Pinpoint the cell where the given text exists, returning its (x, y) midpoint coordinate. 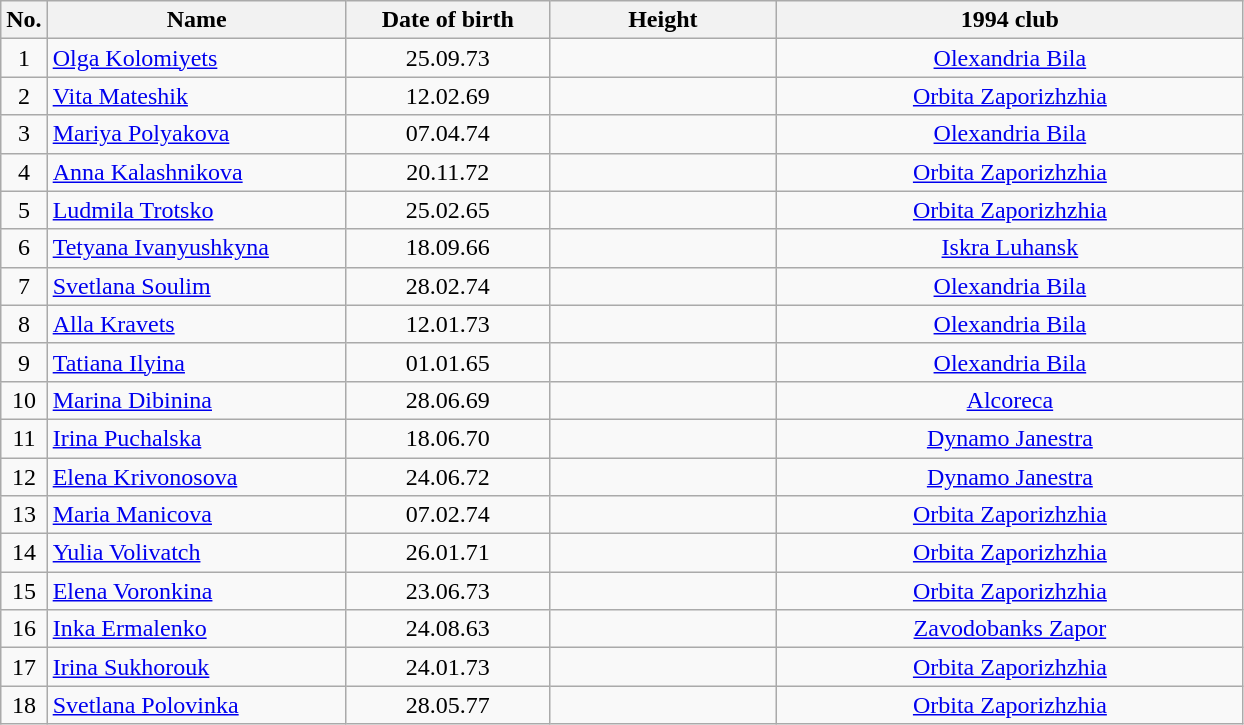
Inka Ermalenko (196, 629)
Mariya Polyakova (196, 134)
Anna Kalashnikova (196, 172)
Zavodobanks Zapor (1010, 629)
Tatiana Ilyina (196, 362)
18.06.70 (448, 438)
13 (24, 515)
10 (24, 400)
07.04.74 (448, 134)
Alcoreca (1010, 400)
3 (24, 134)
Irina Sukhorouk (196, 667)
24.01.73 (448, 667)
Vita Mateshik (196, 96)
28.05.77 (448, 705)
24.08.63 (448, 629)
Alla Kravets (196, 324)
Ludmila Trotsko (196, 210)
1994 club (1010, 20)
26.01.71 (448, 553)
Tetyana Ivanyushkyna (196, 248)
01.01.65 (448, 362)
4 (24, 172)
16 (24, 629)
11 (24, 438)
12.01.73 (448, 324)
25.09.73 (448, 58)
Elena Voronkina (196, 591)
17 (24, 667)
Iskra Luhansk (1010, 248)
Olga Kolomiyets (196, 58)
Svetlana Polovinka (196, 705)
Name (196, 20)
1 (24, 58)
18 (24, 705)
8 (24, 324)
Maria Manicova (196, 515)
5 (24, 210)
Date of birth (448, 20)
12 (24, 477)
15 (24, 591)
20.11.72 (448, 172)
Elena Krivonosova (196, 477)
Irina Puchalska (196, 438)
2 (24, 96)
9 (24, 362)
12.02.69 (448, 96)
Height (662, 20)
28.06.69 (448, 400)
28.02.74 (448, 286)
24.06.72 (448, 477)
25.02.65 (448, 210)
No. (24, 20)
Svetlana Soulim (196, 286)
6 (24, 248)
23.06.73 (448, 591)
Marina Dibinina (196, 400)
7 (24, 286)
14 (24, 553)
18.09.66 (448, 248)
07.02.74 (448, 515)
Yulia Volivatch (196, 553)
